Return the [X, Y] coordinate for the center point of the cell that contains the specified text.  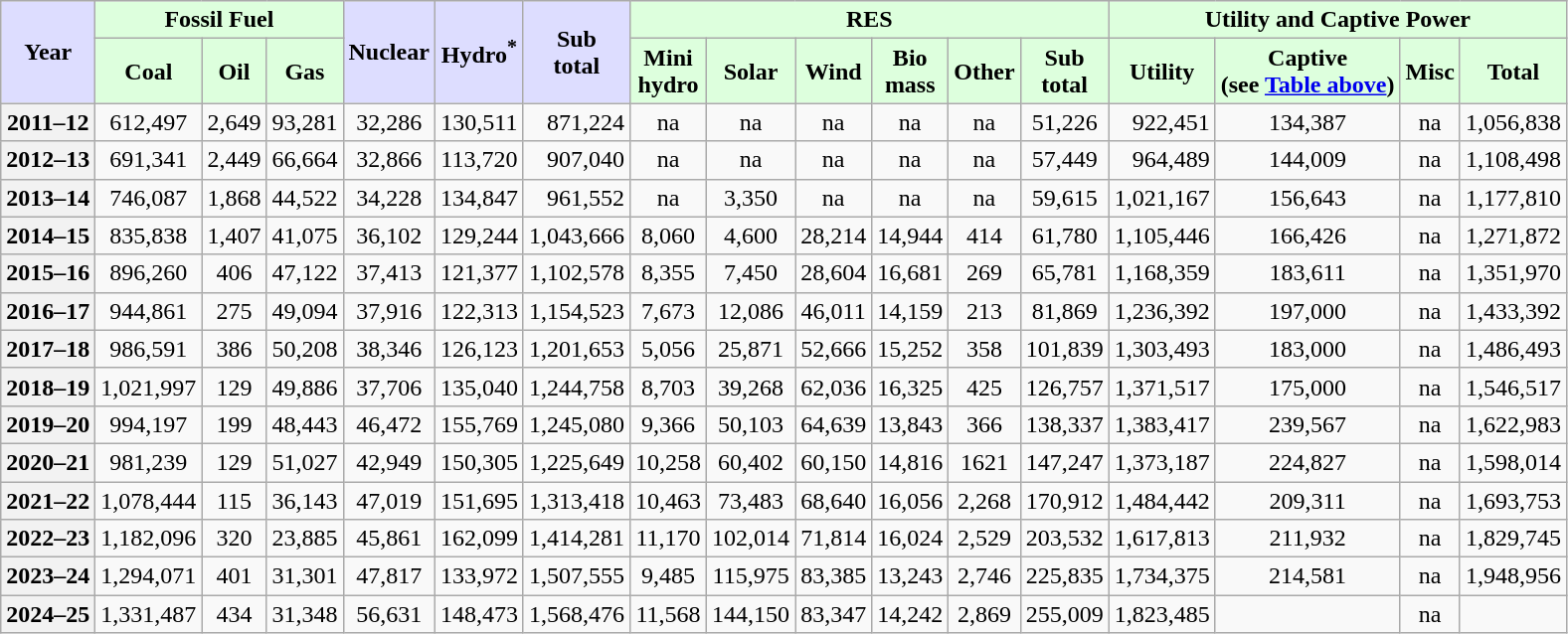
386 [235, 349]
16,325 [911, 387]
47,122 [304, 273]
1,021,167 [1161, 198]
203,532 [1064, 539]
47,817 [389, 576]
239,567 [1307, 424]
14,944 [911, 236]
11,170 [668, 539]
2,649 [235, 122]
5,056 [668, 349]
183,611 [1307, 273]
68,640 [833, 500]
2019–20 [48, 424]
9,485 [668, 576]
1,331,487 [149, 614]
1,105,446 [1161, 236]
83,385 [833, 576]
122,313 [479, 311]
214,581 [1307, 576]
Solar [752, 72]
151,695 [479, 500]
1,371,517 [1161, 387]
1,414,281 [577, 539]
135,040 [479, 387]
115 [235, 500]
1,868 [235, 198]
1,568,476 [577, 614]
7,673 [668, 311]
1,407 [235, 236]
66,664 [304, 160]
129,244 [479, 236]
51,226 [1064, 122]
50,103 [752, 424]
Hydro* [479, 52]
52,666 [833, 349]
7,450 [752, 273]
51,027 [304, 462]
10,463 [668, 500]
213 [984, 311]
871,224 [577, 122]
986,591 [149, 349]
2015–16 [48, 273]
14,816 [911, 462]
1,168,359 [1161, 273]
31,301 [304, 576]
81,869 [1064, 311]
46,472 [389, 424]
13,843 [911, 424]
896,260 [149, 273]
15,252 [911, 349]
133,972 [479, 576]
1,225,649 [577, 462]
2023–24 [48, 576]
1,617,813 [1161, 539]
Fossil Fuel [219, 20]
49,886 [304, 387]
115,975 [752, 576]
414 [984, 236]
134,387 [1307, 122]
1,373,187 [1161, 462]
175,000 [1307, 387]
1,383,417 [1161, 424]
32,286 [389, 122]
Wind [833, 72]
46,011 [833, 311]
16,681 [911, 273]
16,056 [911, 500]
197,000 [1307, 311]
36,143 [304, 500]
1,177,810 [1513, 198]
2,529 [984, 539]
1,108,498 [1513, 160]
2018–19 [48, 387]
Biomass [911, 72]
269 [984, 273]
50,208 [304, 349]
944,861 [149, 311]
1,823,485 [1161, 614]
2024–25 [48, 614]
1,313,418 [577, 500]
1,245,080 [577, 424]
209,311 [1307, 500]
Utility [1161, 72]
144,150 [752, 614]
1,622,983 [1513, 424]
922,451 [1161, 122]
11,568 [668, 614]
1,021,997 [149, 387]
Oil [235, 72]
28,214 [833, 236]
Captive(see Table above) [1307, 72]
2016–17 [48, 311]
835,838 [149, 236]
16,024 [911, 539]
Misc [1430, 72]
25,871 [752, 349]
61,780 [1064, 236]
Gas [304, 72]
13,243 [911, 576]
2021–22 [48, 500]
71,814 [833, 539]
358 [984, 349]
225,835 [1064, 576]
65,781 [1064, 273]
34,228 [389, 198]
41,075 [304, 236]
121,377 [479, 273]
Nuclear [389, 52]
964,489 [1161, 160]
1,484,442 [1161, 500]
48,443 [304, 424]
126,757 [1064, 387]
36,102 [389, 236]
144,009 [1307, 160]
156,643 [1307, 198]
8,703 [668, 387]
612,497 [149, 122]
Utility and Captive Power [1337, 20]
1,271,872 [1513, 236]
39,268 [752, 387]
47,019 [389, 500]
170,912 [1064, 500]
8,060 [668, 236]
12,086 [752, 311]
1,236,392 [1161, 311]
1,507,555 [577, 576]
2012–13 [48, 160]
1,598,014 [1513, 462]
113,720 [479, 160]
1,182,096 [149, 539]
130,511 [479, 122]
199 [235, 424]
138,337 [1064, 424]
1,433,392 [1513, 311]
14,242 [911, 614]
434 [235, 614]
183,000 [1307, 349]
1,351,970 [1513, 273]
Coal [149, 72]
1,056,838 [1513, 122]
406 [235, 273]
59,615 [1064, 198]
37,413 [389, 273]
57,449 [1064, 160]
42,949 [389, 462]
73,483 [752, 500]
155,769 [479, 424]
45,861 [389, 539]
2011–12 [48, 122]
93,281 [304, 122]
2,449 [235, 160]
1,078,444 [149, 500]
32,866 [389, 160]
101,839 [1064, 349]
60,402 [752, 462]
60,150 [833, 462]
224,827 [1307, 462]
1,948,956 [1513, 576]
4,600 [752, 236]
1,201,653 [577, 349]
64,639 [833, 424]
150,305 [479, 462]
691,341 [149, 160]
981,239 [149, 462]
62,036 [833, 387]
2,268 [984, 500]
2013–14 [48, 198]
37,916 [389, 311]
10,258 [668, 462]
14,159 [911, 311]
126,123 [479, 349]
1,693,753 [1513, 500]
Total [1513, 72]
56,631 [389, 614]
102,014 [752, 539]
961,552 [577, 198]
1,102,578 [577, 273]
211,932 [1307, 539]
31,348 [304, 614]
1,294,071 [149, 576]
38,346 [389, 349]
2,746 [984, 576]
Other [984, 72]
255,009 [1064, 614]
44,522 [304, 198]
1,486,493 [1513, 349]
134,847 [479, 198]
1,546,517 [1513, 387]
1,043,666 [577, 236]
994,197 [149, 424]
3,350 [752, 198]
907,040 [577, 160]
2020–21 [48, 462]
9,366 [668, 424]
RES [869, 20]
28,604 [833, 273]
1,154,523 [577, 311]
2017–18 [48, 349]
275 [235, 311]
Year [48, 52]
746,087 [149, 198]
37,706 [389, 387]
320 [235, 539]
Minihydro [668, 72]
366 [984, 424]
401 [235, 576]
1,734,375 [1161, 576]
1,303,493 [1161, 349]
1,244,758 [577, 387]
49,094 [304, 311]
162,099 [479, 539]
1621 [984, 462]
2014–15 [48, 236]
148,473 [479, 614]
23,885 [304, 539]
425 [984, 387]
83,347 [833, 614]
2,869 [984, 614]
147,247 [1064, 462]
166,426 [1307, 236]
8,355 [668, 273]
1,829,745 [1513, 539]
2022–23 [48, 539]
